Identify which cell holds the provided text, then report its (X, Y) central coordinate. 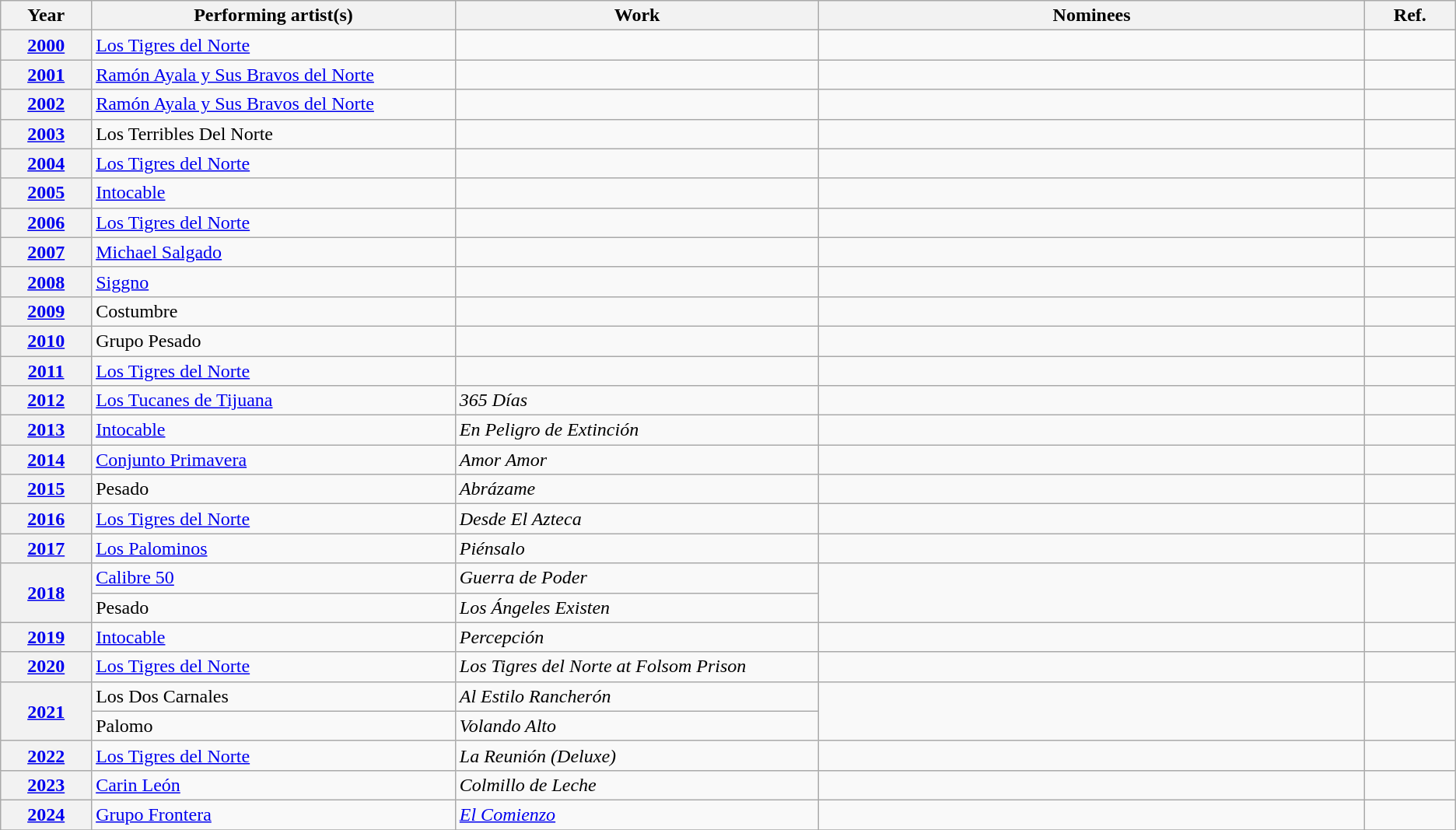
2016 (47, 519)
Grupo Frontera (274, 814)
El Comienzo (637, 814)
2017 (47, 548)
Conjunto Primavera (274, 460)
Year (47, 16)
Volando Alto (637, 726)
Michael Salgado (274, 252)
Ref. (1409, 16)
Piénsalo (637, 548)
365 Días (637, 401)
Los Palominos (274, 548)
2007 (47, 252)
2000 (47, 45)
2008 (47, 282)
Grupo Pesado (274, 341)
2020 (47, 667)
Carin León (274, 785)
Performing artist(s) (274, 16)
En Peligro de Extinción (637, 430)
Siggno (274, 282)
Nominees (1092, 16)
2002 (47, 104)
Costumbre (274, 311)
2014 (47, 460)
Guerra de Poder (637, 578)
2010 (47, 341)
Al Estilo Rancherón (637, 696)
Calibre 50 (274, 578)
Desde El Azteca (637, 519)
2013 (47, 430)
Work (637, 16)
2001 (47, 75)
2011 (47, 371)
Colmillo de Leche (637, 785)
2024 (47, 814)
Los Dos Carnales (274, 696)
La Reunión (Deluxe) (637, 755)
Los Terribles Del Norte (274, 134)
2004 (47, 163)
2019 (47, 637)
2018 (47, 593)
2023 (47, 785)
2021 (47, 711)
Los Tigres del Norte at Folsom Prison (637, 667)
Abrázame (637, 489)
2003 (47, 134)
Los Tucanes de Tijuana (274, 401)
Los Ángeles Existen (637, 608)
2015 (47, 489)
2006 (47, 222)
Amor Amor (637, 460)
2022 (47, 755)
Percepción (637, 637)
2009 (47, 311)
2012 (47, 401)
Palomo (274, 726)
2005 (47, 193)
